Output the [X, Y] coordinate of the center of the cell containing the given text.  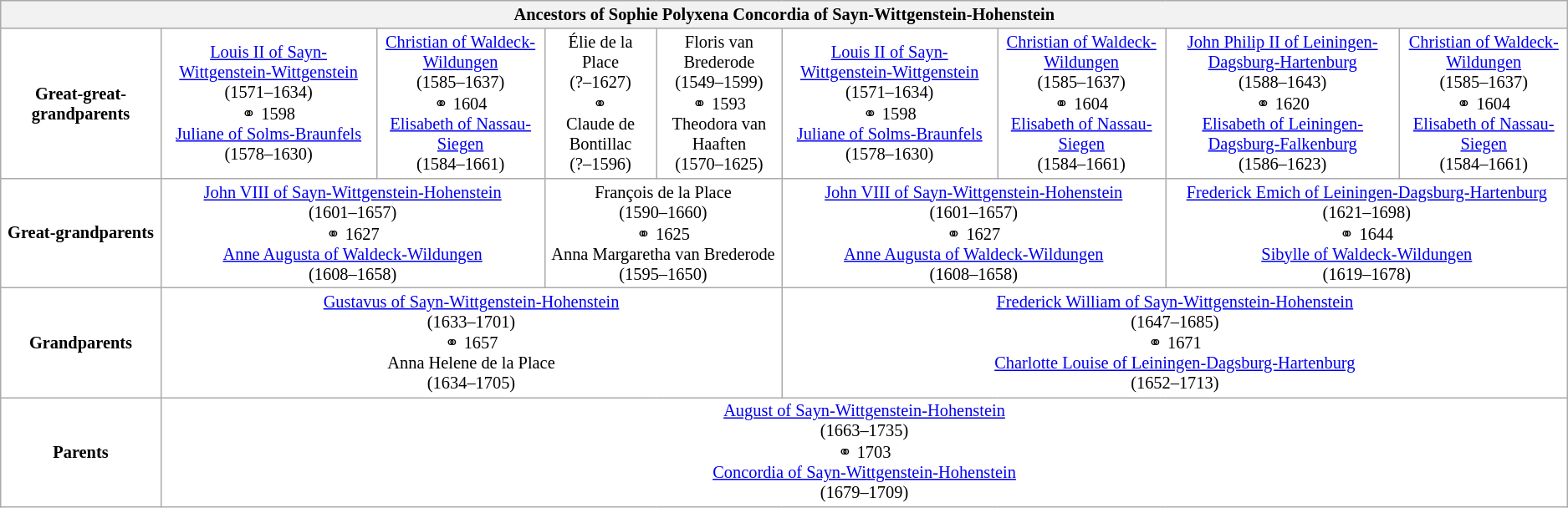
François de la Place(1590–1660)⚭ 1625Anna Margaretha van Brederode(1595–1650) [663, 232]
Floris van Brederode(1549–1599)⚭ 1593Theodora van Haaften(1570–1625) [719, 104]
Ancestors of Sophie Polyxena Concordia of Sayn-Wittgenstein-Hohenstein [784, 14]
Parents [80, 451]
Great-great-grandparents [80, 104]
Élie de la Place(?–1627)⚭Claude de Bontillac(?–1596) [600, 104]
Great-grandparents [80, 232]
Frederick Emich of Leiningen-Dagsburg-Hartenburg(1621–1698)⚭ 1644Sibylle of Waldeck-Wildungen(1619–1678) [1366, 232]
Gustavus of Sayn-Wittgenstein-Hohenstein(1633–1701)⚭ 1657Anna Helene de la Place(1634–1705) [472, 343]
Grandparents [80, 343]
Frederick William of Sayn-Wittgenstein-Hohenstein(1647–1685)⚭ 1671Charlotte Louise of Leiningen-Dagsburg-Hartenburg(1652–1713) [1175, 343]
John Philip II of Leiningen-Dagsburg-Hartenburg(1588–1643)⚭ 1620Elisabeth of Leiningen-Dagsburg-Falkenburg(1586–1623) [1283, 104]
August of Sayn-Wittgenstein-Hohenstein(1663–1735)⚭ 1703Concordia of Sayn-Wittgenstein-Hohenstein(1679–1709) [865, 451]
